Provide the (X, Y) coordinate of the cell's center where the given text is located.  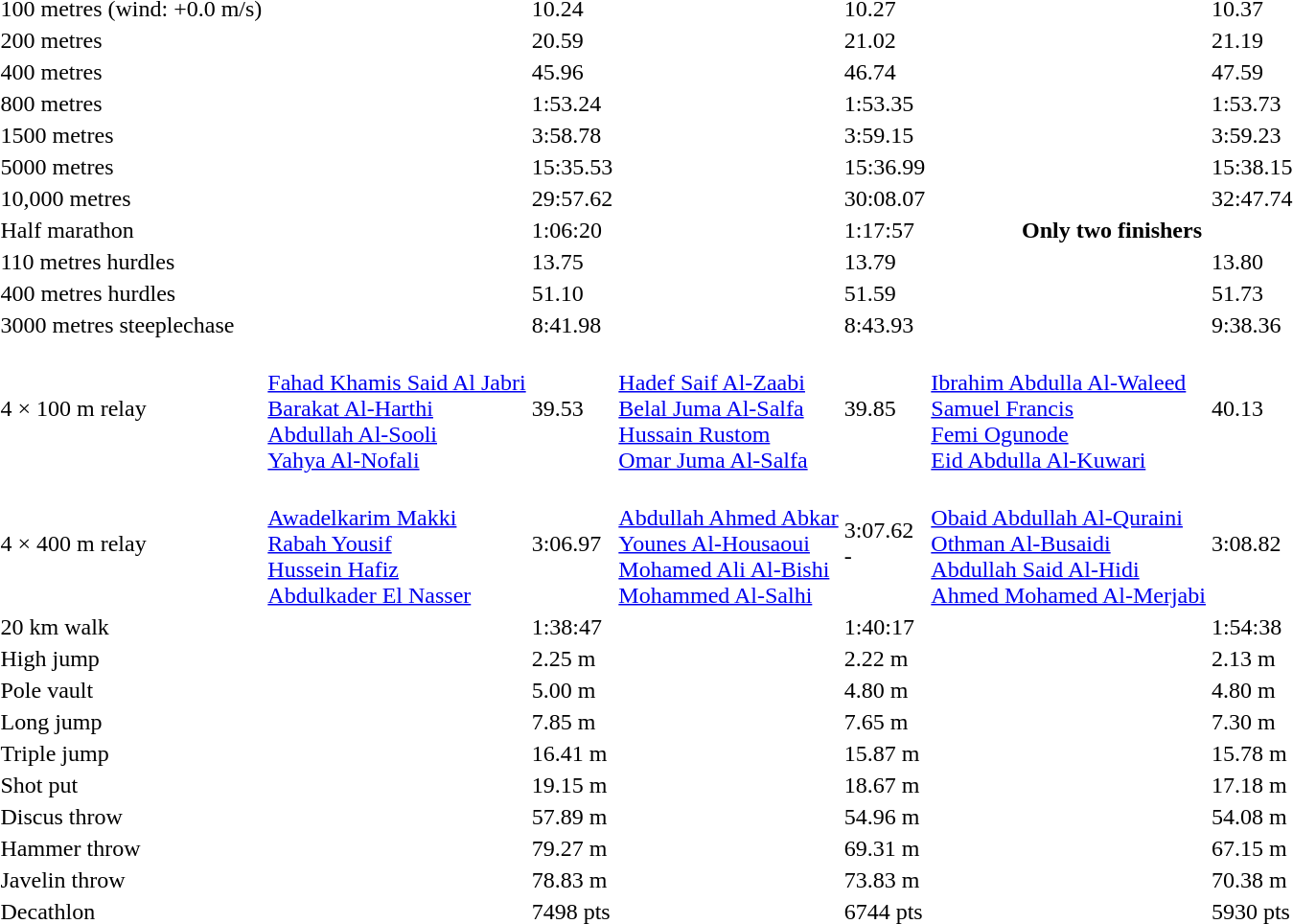
2.22 m (885, 658)
Ibrahim Abdulla Al-WaleedSamuel FrancisFemi OgunodeEid Abdulla Al-Kuwari (1069, 408)
1:38:47 (572, 627)
45.96 (572, 72)
8:43.93 (885, 325)
1:53.35 (885, 104)
3:58.78 (572, 135)
18.67 m (885, 785)
73.83 m (885, 880)
13.75 (572, 262)
20.59 (572, 40)
1:53.24 (572, 104)
7.65 m (885, 722)
1:40:17 (885, 627)
79.27 m (572, 848)
39.53 (572, 408)
29:57.62 (572, 198)
54.96 m (885, 817)
Hadef Saif Al-ZaabiBelal Juma Al-SalfaHussain RustomOmar Juma Al-Salfa (728, 408)
Abdullah Ahmed Abkar Younes Al-HousaouiMohamed Ali Al-BishiMohammed Al-Salhi (728, 543)
39.85 (885, 408)
46.74 (885, 72)
15.87 m (885, 753)
15:36.99 (885, 167)
8:41.98 (572, 325)
3:59.15 (885, 135)
15:35.53 (572, 167)
Awadelkarim MakkiRabah YousifHussein HafizAbdulkader El Nasser (397, 543)
51.10 (572, 293)
13.79 (885, 262)
Fahad Khamis Said Al JabriBarakat Al-HarthiAbdullah Al-SooliYahya Al-Nofali (397, 408)
5.00 m (572, 690)
30:08.07 (885, 198)
69.31 m (885, 848)
51.59 (885, 293)
3:06.97 (572, 543)
7.85 m (572, 722)
2.25 m (572, 658)
16.41 m (572, 753)
19.15 m (572, 785)
1:17:57 (885, 230)
21.02 (885, 40)
1:06:20 (572, 230)
57.89 m (572, 817)
4.80 m (885, 690)
78.83 m (572, 880)
Obaid Abdullah Al-QurainiOthman Al-BusaidiAbdullah Said Al-HidiAhmed Mohamed Al-Merjabi (1069, 543)
3:07.62- (885, 543)
